From the cell containing the given text, extract its center point as (x, y) coordinate. 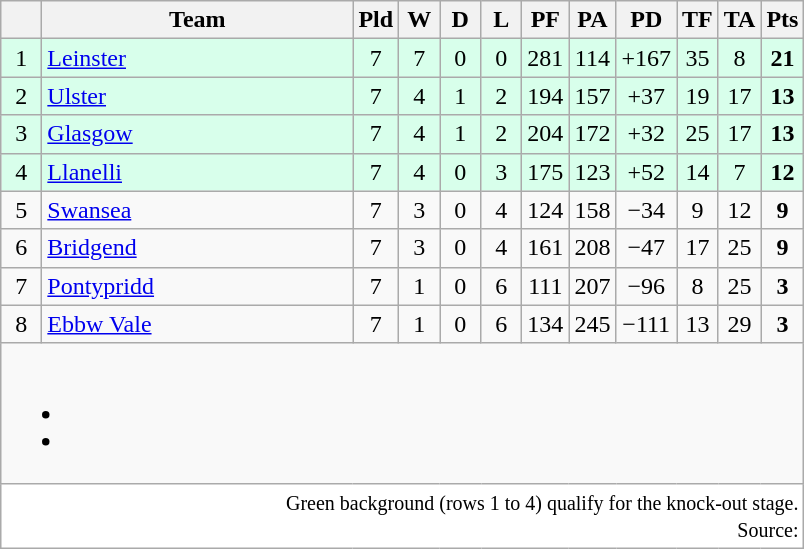
123 (592, 172)
204 (546, 134)
Leinster (198, 58)
−47 (646, 248)
158 (592, 210)
207 (592, 286)
Ulster (198, 96)
+37 (646, 96)
29 (740, 324)
21 (782, 58)
PA (592, 20)
114 (592, 58)
+32 (646, 134)
−34 (646, 210)
PF (546, 20)
5 (22, 210)
281 (546, 58)
161 (546, 248)
+167 (646, 58)
Pts (782, 20)
TA (740, 20)
Swansea (198, 210)
157 (592, 96)
134 (546, 324)
Bridgend (198, 248)
208 (592, 248)
175 (546, 172)
35 (698, 58)
L (502, 20)
Glasgow (198, 134)
14 (698, 172)
Pld (376, 20)
D (460, 20)
PD (646, 20)
Team (198, 20)
111 (546, 286)
19 (698, 96)
Green background (rows 1 to 4) qualify for the knock-out stage.Source: (402, 516)
+52 (646, 172)
245 (592, 324)
172 (592, 134)
W (420, 20)
Ebbw Vale (198, 324)
Pontypridd (198, 286)
194 (546, 96)
124 (546, 210)
−111 (646, 324)
TF (698, 20)
−96 (646, 286)
Llanelli (198, 172)
